Pinpoint the cell where the given text exists, returning its [X, Y] midpoint coordinate. 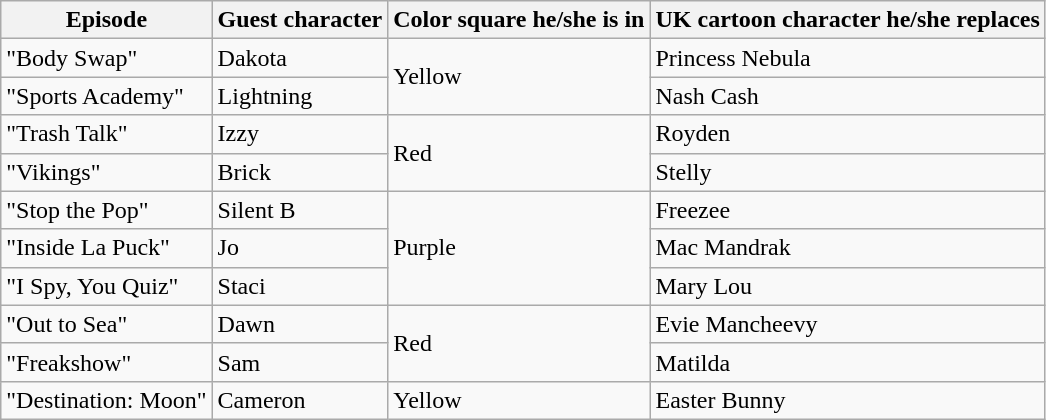
Brick [300, 172]
Color square he/she is in [519, 20]
"Freakshow" [106, 362]
"I Spy, You Quiz" [106, 286]
Freezee [848, 210]
"Sports Academy" [106, 96]
Sam [300, 362]
Mac Mandrak [848, 248]
Staci [300, 286]
Stelly [848, 172]
"Trash Talk" [106, 134]
Episode [106, 20]
Mary Lou [848, 286]
"Stop the Pop" [106, 210]
Jo [300, 248]
"Destination: Moon" [106, 400]
Dawn [300, 324]
UK cartoon character he/she replaces [848, 20]
Princess Nebula [848, 58]
Matilda [848, 362]
Silent B [300, 210]
Lightning [300, 96]
Evie Mancheevy [848, 324]
Cameron [300, 400]
Nash Cash [848, 96]
Purple [519, 248]
Easter Bunny [848, 400]
Dakota [300, 58]
"Out to Sea" [106, 324]
Guest character [300, 20]
"Vikings" [106, 172]
"Body Swap" [106, 58]
"Inside La Puck" [106, 248]
Izzy [300, 134]
Royden [848, 134]
